Output the [x, y] coordinate of the center of the cell containing the given text.  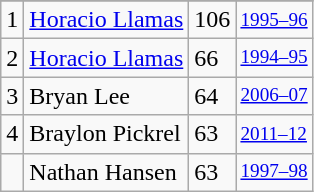
Nathan Hansen [106, 172]
1997–98 [274, 172]
1994–95 [274, 58]
2011–12 [274, 134]
106 [212, 20]
64 [212, 96]
1995–96 [274, 20]
Bryan Lee [106, 96]
4 [12, 134]
1 [12, 20]
3 [12, 96]
66 [212, 58]
2 [12, 58]
Braylon Pickrel [106, 134]
2006–07 [274, 96]
